From the cell containing the given text, extract its center point as [x, y] coordinate. 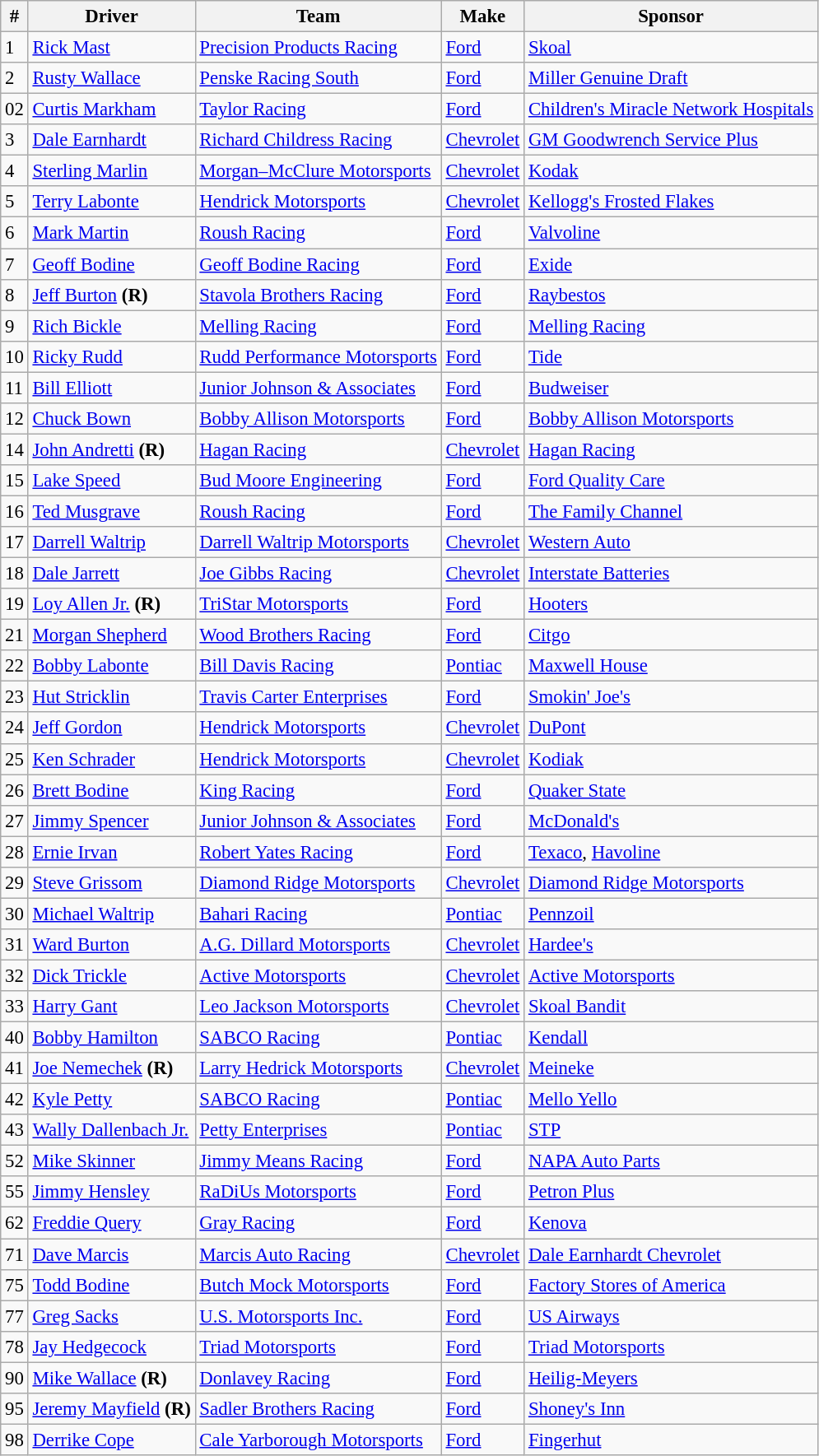
Ted Musgrave [112, 511]
41 [15, 1068]
9 [15, 326]
Skoal [672, 48]
Exide [672, 264]
Brett Bodine [112, 790]
Bill Davis Racing [318, 666]
98 [15, 1440]
19 [15, 604]
Make [482, 16]
John Andretti (R) [112, 449]
90 [15, 1378]
3 [15, 140]
Bobby Hamilton [112, 1038]
Robert Yates Racing [318, 852]
Quaker State [672, 790]
12 [15, 419]
02 [15, 109]
77 [15, 1316]
Terry Labonte [112, 202]
Precision Products Racing [318, 48]
GM Goodwrench Service Plus [672, 140]
Meineke [672, 1068]
Michael Waltrip [112, 914]
Team [318, 16]
King Racing [318, 790]
Pennzoil [672, 914]
Derrike Cope [112, 1440]
Kenova [672, 1223]
18 [15, 574]
STP [672, 1130]
Driver [112, 16]
Sterling Marlin [112, 171]
Taylor Racing [318, 109]
26 [15, 790]
25 [15, 759]
Joe Gibbs Racing [318, 574]
Todd Bodine [112, 1285]
Dale Earnhardt [112, 140]
33 [15, 1007]
Dale Jarrett [112, 574]
Harry Gant [112, 1007]
Sponsor [672, 16]
40 [15, 1038]
Ford Quality Care [672, 481]
Marcis Auto Racing [318, 1254]
71 [15, 1254]
Maxwell House [672, 666]
Hooters [672, 604]
Petty Enterprises [318, 1130]
Morgan Shepherd [112, 635]
17 [15, 542]
The Family Channel [672, 511]
Valvoline [672, 233]
4 [15, 171]
NAPA Auto Parts [672, 1161]
Ricky Rudd [112, 356]
Hut Stricklin [112, 697]
11 [15, 388]
Kodiak [672, 759]
Kyle Petty [112, 1100]
52 [15, 1161]
Ken Schrader [112, 759]
31 [15, 945]
Tide [672, 356]
Jimmy Hensley [112, 1193]
Western Auto [672, 542]
Curtis Markham [112, 109]
Jeff Gordon [112, 728]
21 [15, 635]
Rudd Performance Motorsports [318, 356]
42 [15, 1100]
# [15, 16]
Mello Yello [672, 1100]
22 [15, 666]
Shoney's Inn [672, 1409]
6 [15, 233]
RaDiUs Motorsports [318, 1193]
Sadler Brothers Racing [318, 1409]
Bahari Racing [318, 914]
Miller Genuine Draft [672, 78]
Freddie Query [112, 1223]
78 [15, 1347]
Jimmy Spencer [112, 821]
Butch Mock Motorsports [318, 1285]
43 [15, 1130]
Mark Martin [112, 233]
DuPont [672, 728]
Chuck Bown [112, 419]
30 [15, 914]
Greg Sacks [112, 1316]
Smokin' Joe's [672, 697]
Kellogg's Frosted Flakes [672, 202]
Texaco, Havoline [672, 852]
Skoal Bandit [672, 1007]
Budweiser [672, 388]
Ward Burton [112, 945]
Jeremy Mayfield (R) [112, 1409]
28 [15, 852]
Dale Earnhardt Chevrolet [672, 1254]
Bobby Labonte [112, 666]
62 [15, 1223]
US Airways [672, 1316]
Kodak [672, 171]
8 [15, 295]
Geoff Bodine [112, 264]
5 [15, 202]
Bud Moore Engineering [318, 481]
A.G. Dillard Motorsports [318, 945]
10 [15, 356]
24 [15, 728]
2 [15, 78]
Rich Bickle [112, 326]
Jeff Burton (R) [112, 295]
Rusty Wallace [112, 78]
Interstate Batteries [672, 574]
U.S. Motorsports Inc. [318, 1316]
Wood Brothers Racing [318, 635]
Heilig-Meyers [672, 1378]
16 [15, 511]
Citgo [672, 635]
95 [15, 1409]
75 [15, 1285]
27 [15, 821]
Cale Yarborough Motorsports [318, 1440]
Kendall [672, 1038]
Darrell Waltrip Motorsports [318, 542]
55 [15, 1193]
Stavola Brothers Racing [318, 295]
Jay Hedgecock [112, 1347]
7 [15, 264]
Jimmy Means Racing [318, 1161]
14 [15, 449]
15 [15, 481]
Leo Jackson Motorsports [318, 1007]
Morgan–McClure Motorsports [318, 171]
Factory Stores of America [672, 1285]
Steve Grissom [112, 883]
McDonald's [672, 821]
Penske Racing South [318, 78]
Larry Hedrick Motorsports [318, 1068]
Loy Allen Jr. (R) [112, 604]
Gray Racing [318, 1223]
TriStar Motorsports [318, 604]
Dave Marcis [112, 1254]
Hardee's [672, 945]
Mike Skinner [112, 1161]
Geoff Bodine Racing [318, 264]
Richard Childress Racing [318, 140]
Donlavey Racing [318, 1378]
Raybestos [672, 295]
Ernie Irvan [112, 852]
23 [15, 697]
Lake Speed [112, 481]
Children's Miracle Network Hospitals [672, 109]
Travis Carter Enterprises [318, 697]
Dick Trickle [112, 975]
1 [15, 48]
32 [15, 975]
Mike Wallace (R) [112, 1378]
Petron Plus [672, 1193]
Wally Dallenbach Jr. [112, 1130]
Joe Nemechek (R) [112, 1068]
Bill Elliott [112, 388]
Rick Mast [112, 48]
Fingerhut [672, 1440]
Darrell Waltrip [112, 542]
29 [15, 883]
